Scan for the cell matching the given text and deliver its (x, y) coordinate at center. 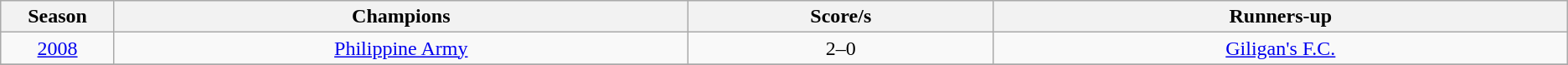
Runners-up (1280, 17)
Giligan's F.C. (1280, 48)
Champions (400, 17)
Season (58, 17)
2008 (58, 48)
Philippine Army (400, 48)
Score/s (841, 17)
2–0 (841, 48)
